Extract the [X, Y] coordinate from the center of the cell holding the provided text.  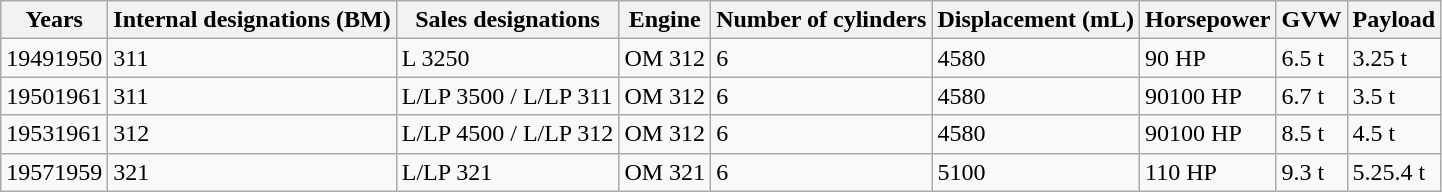
90 HP [1208, 58]
3.5 t [1394, 96]
L 3250 [508, 58]
Years [54, 20]
321 [252, 172]
19491950 [54, 58]
L/LP 3500 / L/LP 311 [508, 96]
4.5 t [1394, 134]
OM 321 [665, 172]
Payload [1394, 20]
9.3 t [1312, 172]
19501961 [54, 96]
Engine [665, 20]
6.7 t [1312, 96]
L/LP 321 [508, 172]
Sales designations [508, 20]
5100 [1036, 172]
110 HP [1208, 172]
GVW [1312, 20]
312 [252, 134]
6.5 t [1312, 58]
Horsepower [1208, 20]
Number of cylinders [822, 20]
3.25 t [1394, 58]
8.5 t [1312, 134]
Displacement (mL) [1036, 20]
5.25.4 t [1394, 172]
19531961 [54, 134]
L/LP 4500 / L/LP 312 [508, 134]
Internal designations (BM) [252, 20]
19571959 [54, 172]
